From the cell containing the given text, extract its center point as [x, y] coordinate. 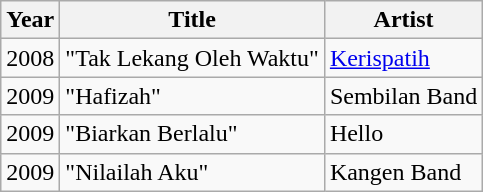
Hello [403, 134]
"Hafizah" [192, 96]
Title [192, 20]
"Biarkan Berlalu" [192, 134]
Kangen Band [403, 172]
2008 [30, 58]
"Nilailah Aku" [192, 172]
Sembilan Band [403, 96]
Kerispatih [403, 58]
Year [30, 20]
"Tak Lekang Oleh Waktu" [192, 58]
Artist [403, 20]
